Return the (x, y) coordinate for the center point of the cell that contains the specified text.  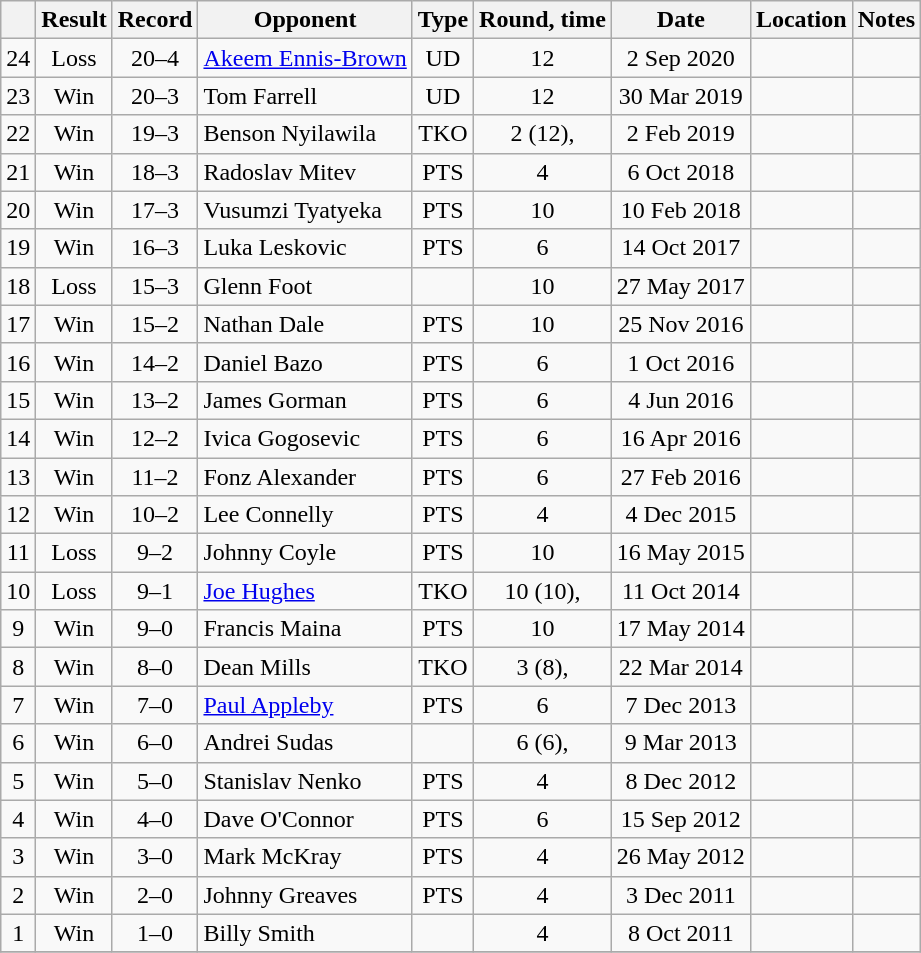
21 (18, 172)
3–0 (155, 857)
Ivica Gogosevic (305, 438)
11–2 (155, 477)
10 Feb 2018 (680, 210)
Joe Hughes (305, 591)
Benson Nyilawila (305, 134)
7 (18, 705)
22 Mar 2014 (680, 667)
8 Dec 2012 (680, 781)
Akeem Ennis-Brown (305, 58)
2 Sep 2020 (680, 58)
Dave O'Connor (305, 819)
20 (18, 210)
11 (18, 553)
7–0 (155, 705)
3 Dec 2011 (680, 895)
Record (155, 20)
20–4 (155, 58)
Johnny Coyle (305, 553)
Lee Connelly (305, 515)
6 Oct 2018 (680, 172)
16 (18, 362)
13 (18, 477)
9 (18, 629)
Tom Farrell (305, 96)
23 (18, 96)
19 (18, 248)
8 (18, 667)
27 Feb 2016 (680, 477)
9–0 (155, 629)
Fonz Alexander (305, 477)
14 Oct 2017 (680, 248)
Opponent (305, 20)
14 (18, 438)
7 Dec 2013 (680, 705)
17 May 2014 (680, 629)
James Gorman (305, 400)
Vusumzi Tyatyeka (305, 210)
2 (18, 895)
5 (18, 781)
Date (680, 20)
15–2 (155, 324)
5–0 (155, 781)
Dean Mills (305, 667)
Billy Smith (305, 933)
15 (18, 400)
Type (442, 20)
Luka Leskovic (305, 248)
15–3 (155, 286)
Stanislav Nenko (305, 781)
Notes (886, 20)
18 (18, 286)
Daniel Bazo (305, 362)
Andrei Sudas (305, 743)
19–3 (155, 134)
10–2 (155, 515)
1 Oct 2016 (680, 362)
24 (18, 58)
11 Oct 2014 (680, 591)
4 Jun 2016 (680, 400)
4 Dec 2015 (680, 515)
Nathan Dale (305, 324)
9–1 (155, 591)
Result (74, 20)
3 (8), (543, 667)
8 Oct 2011 (680, 933)
9–2 (155, 553)
2 (12), (543, 134)
4–0 (155, 819)
14–2 (155, 362)
17 (18, 324)
6 (6), (543, 743)
Radoslav Mitev (305, 172)
Location (801, 20)
Johnny Greaves (305, 895)
15 Sep 2012 (680, 819)
10 (10), (543, 591)
Francis Maina (305, 629)
20–3 (155, 96)
9 Mar 2013 (680, 743)
2 Feb 2019 (680, 134)
25 Nov 2016 (680, 324)
16 Apr 2016 (680, 438)
12–2 (155, 438)
1 (18, 933)
Mark McKray (305, 857)
6–0 (155, 743)
22 (18, 134)
13–2 (155, 400)
8–0 (155, 667)
2–0 (155, 895)
3 (18, 857)
1–0 (155, 933)
18–3 (155, 172)
26 May 2012 (680, 857)
27 May 2017 (680, 286)
17–3 (155, 210)
Round, time (543, 20)
Paul Appleby (305, 705)
Glenn Foot (305, 286)
30 Mar 2019 (680, 96)
16–3 (155, 248)
16 May 2015 (680, 553)
